Return (X, Y) of the center of cell containing provided text 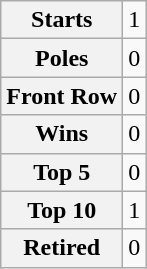
Top 10 (62, 210)
Top 5 (62, 172)
Retired (62, 248)
Poles (62, 58)
Wins (62, 134)
Starts (62, 20)
Front Row (62, 96)
